Output the [X, Y] coordinate of the center of the cell containing the given text.  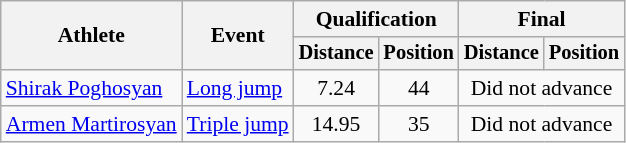
Triple jump [238, 124]
7.24 [336, 88]
35 [419, 124]
44 [419, 88]
Armen Martirosyan [92, 124]
Event [238, 36]
Athlete [92, 36]
Qualification [376, 19]
14.95 [336, 124]
Final [542, 19]
Shirak Poghosyan [92, 88]
Long jump [238, 88]
